Return (X, Y) of the center of cell containing provided text 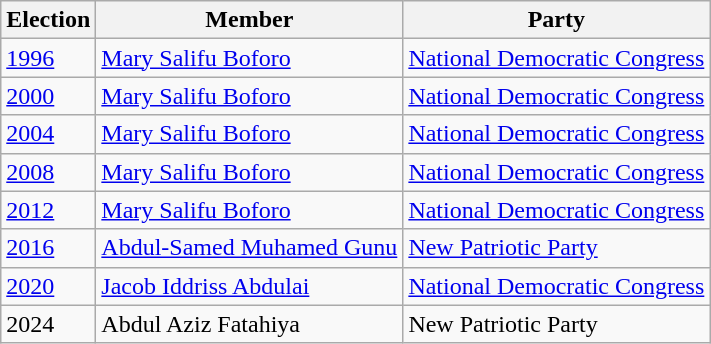
2004 (48, 134)
Jacob Iddriss Abdulai (250, 286)
2020 (48, 286)
Abdul Aziz Fatahiya (250, 324)
1996 (48, 58)
Election (48, 20)
Party (556, 20)
2016 (48, 248)
2012 (48, 210)
2000 (48, 96)
2024 (48, 324)
2008 (48, 172)
Abdul-Samed Muhamed Gunu (250, 248)
Member (250, 20)
